Find where the given text appears and provide that cell's center as [X, Y] coordinate. 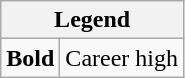
Bold [30, 58]
Legend [92, 20]
Career high [122, 58]
